For the text-containing cell, return its midpoint in [x, y] coordinate format. 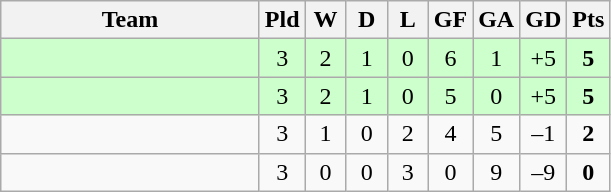
Pts [588, 20]
W [326, 20]
Pld [282, 20]
GA [496, 20]
Team [130, 20]
9 [496, 172]
–9 [544, 172]
D [366, 20]
–1 [544, 134]
6 [450, 58]
GD [544, 20]
GF [450, 20]
L [408, 20]
4 [450, 134]
